Locate the cell with the specified text and output its [x, y] center coordinate. 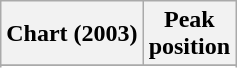
Peakposition [189, 34]
Chart (2003) [72, 34]
